Capture the cell that displays the provided text and extract its [x, y] central coordinate. 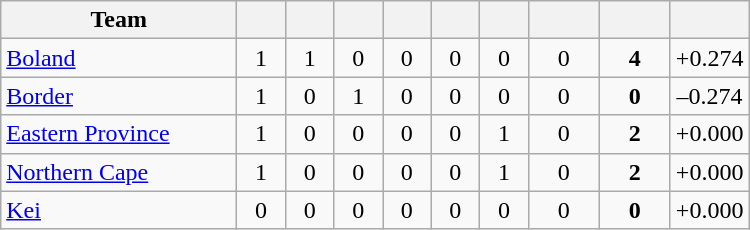
4 [634, 58]
Northern Cape [119, 172]
+0.274 [710, 58]
Team [119, 20]
–0.274 [710, 96]
Border [119, 96]
Eastern Province [119, 134]
Kei [119, 210]
Boland [119, 58]
